Return the (x, y) coordinate for the center point of the cell that contains the specified text.  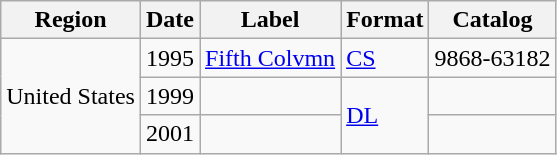
CS (385, 58)
Format (385, 20)
Date (170, 20)
1995 (170, 58)
United States (71, 96)
2001 (170, 134)
Catalog (492, 20)
1999 (170, 96)
Region (71, 20)
9868-63182 (492, 58)
DL (385, 115)
Fifth Colvmn (270, 58)
Label (270, 20)
